Return [X, Y] of the center of cell containing provided text 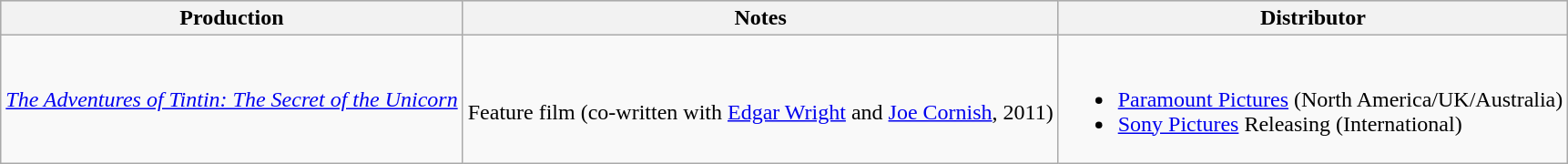
Feature film (co-written with Edgar Wright and Joe Cornish, 2011) [760, 99]
The Adventures of Tintin: The Secret of the Unicorn [231, 99]
Paramount Pictures (North America/UK/Australia)Sony Pictures Releasing (International) [1313, 99]
Production [231, 18]
Distributor [1313, 18]
Notes [760, 18]
